Output the (x, y) coordinate of the center of the cell containing the given text.  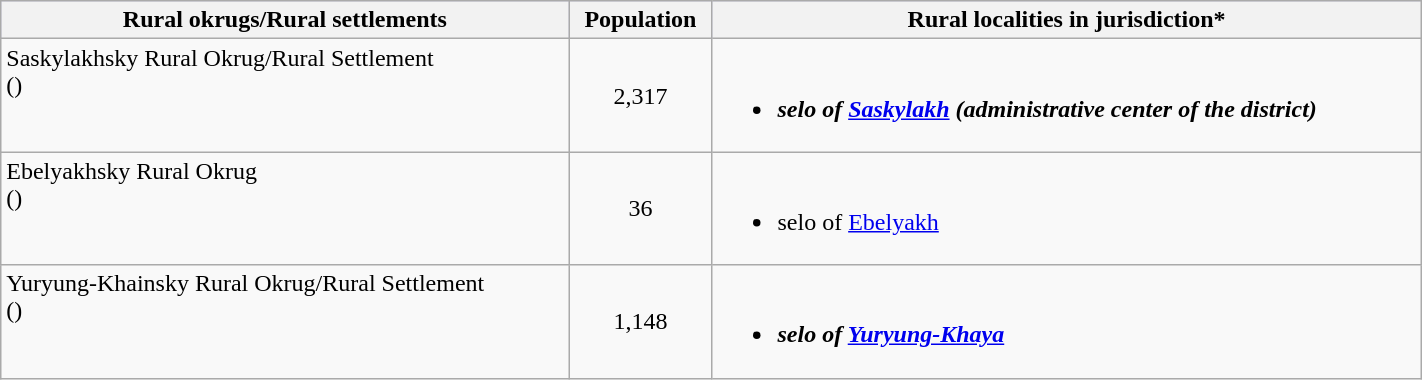
Ebelyakhsky Rural Okrug() (285, 208)
Saskylakhsky Rural Okrug/Rural Settlement() (285, 96)
Population (640, 20)
selo of Ebelyakh (1066, 208)
2,317 (640, 96)
Rural localities in jurisdiction* (1066, 20)
Yuryung-Khainsky Rural Okrug/Rural Settlement() (285, 322)
selo of Yuryung-Khaya (1066, 322)
Rural okrugs/Rural settlements (285, 20)
36 (640, 208)
1,148 (640, 322)
selo of Saskylakh (administrative center of the district) (1066, 96)
